Output the [X, Y] coordinate of the center of the cell containing the given text.  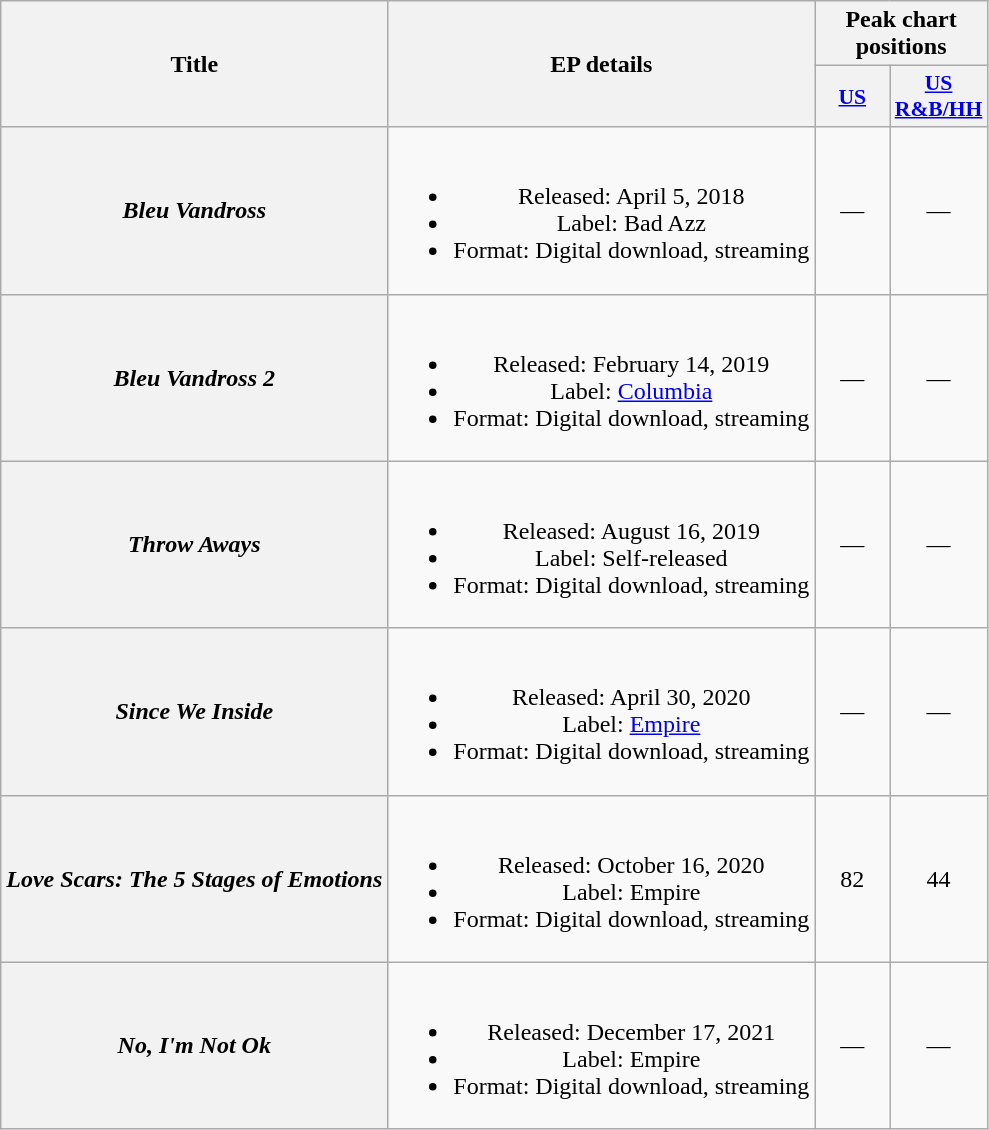
Throw Aways [194, 544]
Released: August 16, 2019Label: Self-releasedFormat: Digital download, streaming [602, 544]
Released: February 14, 2019Label: ColumbiaFormat: Digital download, streaming [602, 378]
82 [852, 878]
USR&B/HH [939, 96]
Bleu Vandross [194, 210]
Love Scars: The 5 Stages of Emotions [194, 878]
Released: October 16, 2020Label: EmpireFormat: Digital download, streaming [602, 878]
No, I'm Not Ok [194, 1046]
Since We Inside [194, 712]
Bleu Vandross 2 [194, 378]
Peak chart positions [902, 34]
Released: December 17, 2021Label: EmpireFormat: Digital download, streaming [602, 1046]
44 [939, 878]
EP details [602, 64]
Title [194, 64]
Released: April 5, 2018Label: Bad AzzFormat: Digital download, streaming [602, 210]
Released: April 30, 2020Label: EmpireFormat: Digital download, streaming [602, 712]
US [852, 96]
